Provide the [X, Y] coordinate of the cell's center where the given text is located.  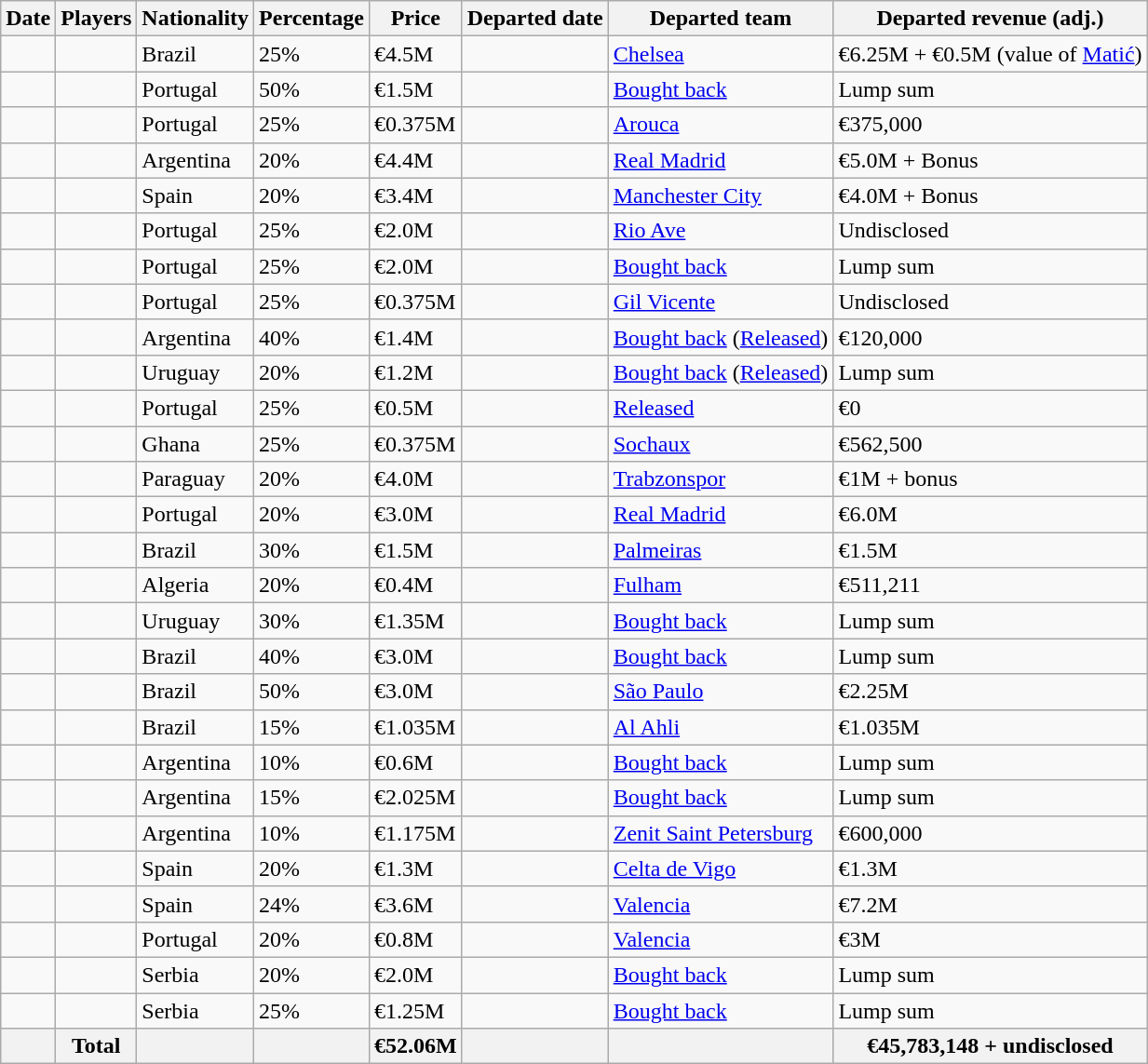
Trabzonspor [721, 479]
Gil Vicente [721, 302]
€1.175M [415, 833]
Zenit Saint Petersburg [721, 833]
Departed revenue (adj.) [991, 19]
Percentage [312, 19]
Rio Ave [721, 231]
€4.0M + Bonus [991, 195]
Price [415, 19]
€5.0M + Bonus [991, 160]
€45,783,148 + undisclosed [991, 1046]
€4.5M [415, 54]
Celta de Vigo [721, 869]
€4.4M [415, 160]
Total [97, 1046]
Released [721, 408]
€4.0M [415, 479]
€562,500 [991, 444]
Departed date [534, 19]
Palmeiras [721, 550]
€2.025M [415, 798]
24% [312, 904]
€7.2M [991, 904]
€0.6M [415, 762]
€511,211 [991, 586]
Manchester City [721, 195]
Ghana [196, 444]
Chelsea [721, 54]
€1.25M [415, 1010]
€1.2M [415, 372]
Nationality [196, 19]
Sochaux [721, 444]
€6.25M + €0.5M (value of Matić) [991, 54]
€375,000 [991, 125]
Players [97, 19]
Algeria [196, 586]
Fulham [721, 586]
€1.4M [415, 337]
€3M [991, 939]
Departed team [721, 19]
Paraguay [196, 479]
€3.6M [415, 904]
€600,000 [991, 833]
€0.4M [415, 586]
Date [28, 19]
€0 [991, 408]
São Paulo [721, 692]
€1M + bonus [991, 479]
€6.0M [991, 515]
€1.35M [415, 621]
€3.4M [415, 195]
€2.25M [991, 692]
€120,000 [991, 337]
Arouca [721, 125]
€52.06M [415, 1046]
€0.8M [415, 939]
€0.5M [415, 408]
Al Ahli [721, 727]
